Detect which cell encompasses the target text, then output its [X, Y] center coordinate. 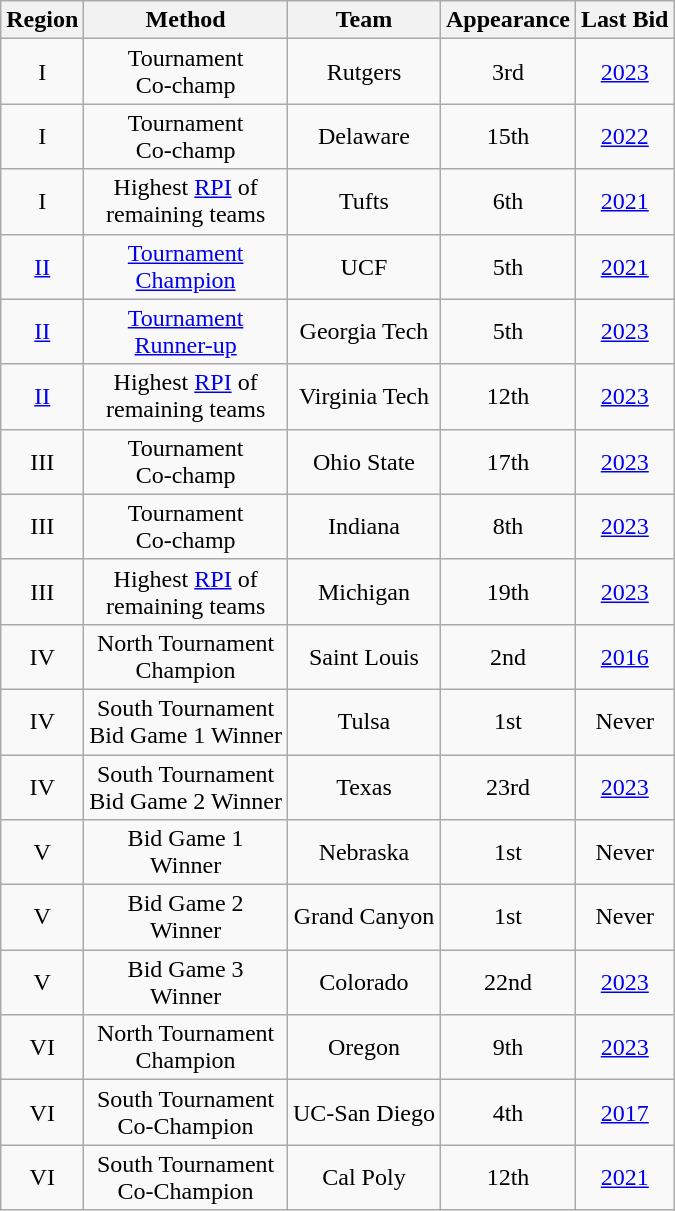
15th [508, 136]
2022 [625, 136]
Bid Game 3Winner [186, 982]
3rd [508, 72]
Virginia Tech [364, 396]
9th [508, 1048]
Saint Louis [364, 656]
Indiana [364, 526]
23rd [508, 786]
Bid Game 2Winner [186, 918]
22nd [508, 982]
Bid Game 1Winner [186, 852]
2017 [625, 1112]
Nebraska [364, 852]
Ohio State [364, 462]
Michigan [364, 592]
Cal Poly [364, 1178]
Tulsa [364, 722]
Appearance [508, 20]
8th [508, 526]
UC-San Diego [364, 1112]
4th [508, 1112]
Grand Canyon [364, 918]
2nd [508, 656]
Rutgers [364, 72]
Last Bid [625, 20]
TournamentRunner-up [186, 332]
6th [508, 202]
Oregon [364, 1048]
Region [42, 20]
Tufts [364, 202]
UCF [364, 266]
Method [186, 20]
2016 [625, 656]
Delaware [364, 136]
TournamentChampion [186, 266]
19th [508, 592]
South TournamentBid Game 1 Winner [186, 722]
Georgia Tech [364, 332]
17th [508, 462]
Team [364, 20]
Texas [364, 786]
South TournamentBid Game 2 Winner [186, 786]
Colorado [364, 982]
